Search for the cell housing the specified text and yield its [x, y] center coordinate. 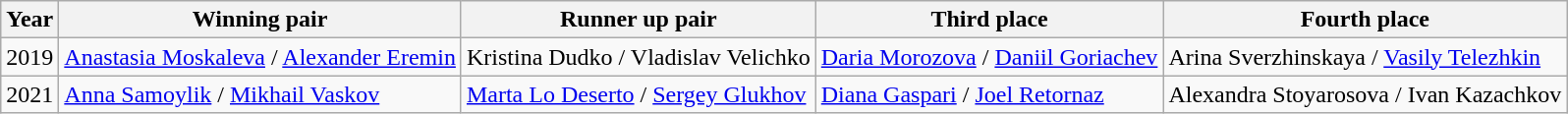
Third place [989, 20]
Year [29, 20]
Alexandra Stoyarosova / Ivan Kazachkov [1366, 94]
Fourth place [1366, 20]
Runner up pair [639, 20]
Anastasia Moskaleva / Alexander Eremin [260, 57]
2021 [29, 94]
Diana Gaspari / Joel Retornaz [989, 94]
Marta Lo Deserto / Sergey Glukhov [639, 94]
Anna Samoylik / Mikhail Vaskov [260, 94]
Winning pair [260, 20]
Daria Morozova / Daniil Goriachev [989, 57]
2019 [29, 57]
Arina Sverzhinskaya / Vasily Telezhkin [1366, 57]
Kristina Dudko / Vladislav Velichko [639, 57]
